Capture the cell that displays the provided text and extract its (X, Y) central coordinate. 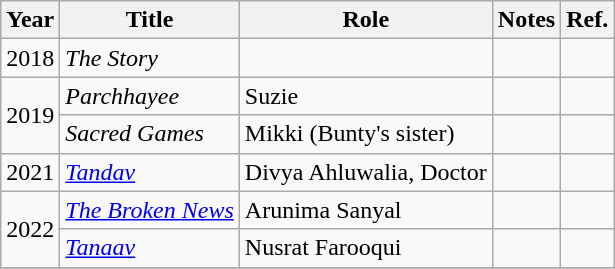
Divya Ahluwalia, Doctor (366, 172)
Nusrat Farooqui (366, 248)
The Broken News (150, 210)
Year (30, 20)
Sacred Games (150, 134)
The Story (150, 58)
2021 (30, 172)
2022 (30, 229)
Tandav (150, 172)
Suzie (366, 96)
Mikki (Bunty's sister) (366, 134)
Role (366, 20)
2018 (30, 58)
Arunima Sanyal (366, 210)
Title (150, 20)
Ref. (588, 20)
2019 (30, 115)
Parchhayee (150, 96)
Tanaav (150, 248)
Notes (526, 20)
